Determine the [x, y] coordinate at the center of the cell enclosing the given text.  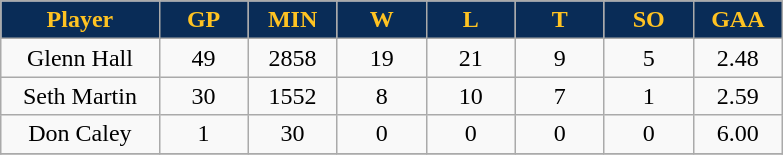
10 [470, 96]
19 [382, 58]
8 [382, 96]
Glenn Hall [80, 58]
9 [560, 58]
2858 [292, 58]
Player [80, 20]
Don Caley [80, 134]
21 [470, 58]
L [470, 20]
5 [648, 58]
2.59 [738, 96]
2.48 [738, 58]
7 [560, 96]
T [560, 20]
6.00 [738, 134]
SO [648, 20]
GAA [738, 20]
MIN [292, 20]
W [382, 20]
Seth Martin [80, 96]
GP [204, 20]
49 [204, 58]
1552 [292, 96]
